Capture the cell that displays the provided text and extract its (X, Y) central coordinate. 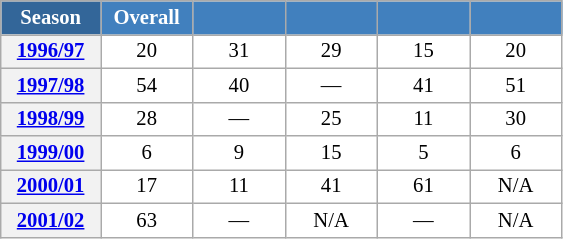
1996/97 (51, 51)
1997/98 (51, 85)
Overall (146, 17)
54 (146, 85)
51 (516, 85)
5 (423, 153)
2000/01 (51, 186)
17 (146, 186)
2001/02 (51, 220)
29 (331, 51)
9 (239, 153)
40 (239, 85)
25 (331, 119)
63 (146, 220)
1998/99 (51, 119)
61 (423, 186)
31 (239, 51)
28 (146, 119)
Season (51, 17)
30 (516, 119)
1999/00 (51, 153)
